Extract the [x, y] coordinate from the center of the cell holding the provided text.  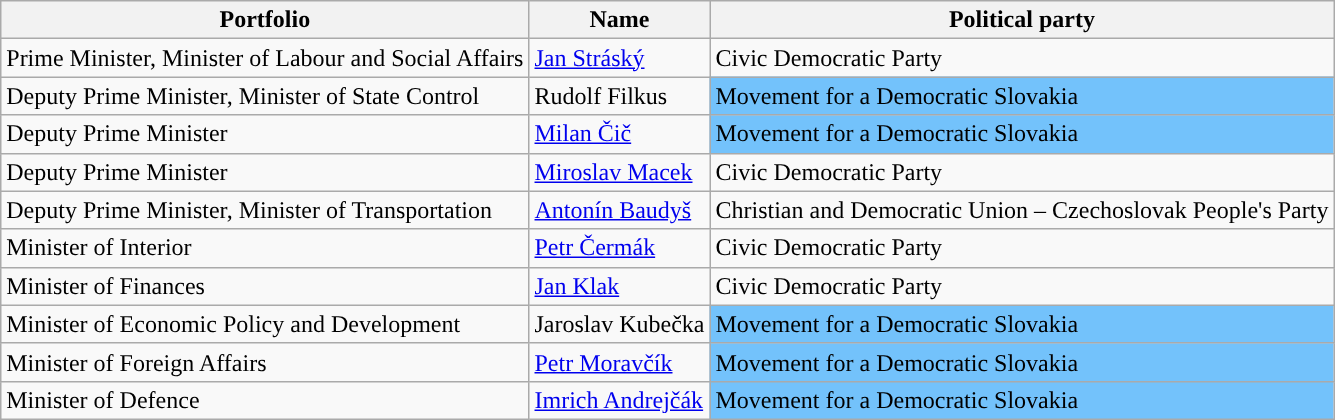
Political party [1022, 20]
Minister of Economic Policy and Development [265, 324]
Minister of Finances [265, 286]
Minister of Interior [265, 248]
Minister of Defence [265, 400]
Name [620, 20]
Deputy Prime Minister, Minister of Transportation [265, 210]
Prime Minister, Minister of Labour and Social Affairs [265, 58]
Jaroslav Kubečka [620, 324]
Minister of Foreign Affairs [265, 362]
Milan Čič [620, 134]
Miroslav Macek [620, 172]
Rudolf Filkus [620, 96]
Petr Moravčík [620, 362]
Imrich Andrejčák [620, 400]
Portfolio [265, 20]
Petr Čermák [620, 248]
Antonín Baudyš [620, 210]
Jan Klak [620, 286]
Deputy Prime Minister, Minister of State Control [265, 96]
Christian and Democratic Union – Czechoslovak People's Party [1022, 210]
Jan Stráský [620, 58]
